Scan for the cell matching the given text and deliver its (x, y) coordinate at center. 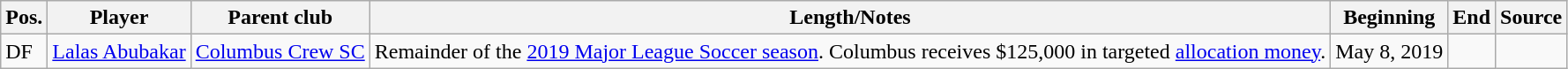
Source (1531, 18)
Lalas Abubakar (119, 51)
Player (119, 18)
DF (25, 51)
Pos. (25, 18)
Columbus Crew SC (280, 51)
Remainder of the 2019 Major League Soccer season. Columbus receives $125,000 in targeted allocation money. (850, 51)
Beginning (1390, 18)
May 8, 2019 (1390, 51)
End (1472, 18)
Parent club (280, 18)
Length/Notes (850, 18)
